Locate the cell with the specified text and output its [x, y] center coordinate. 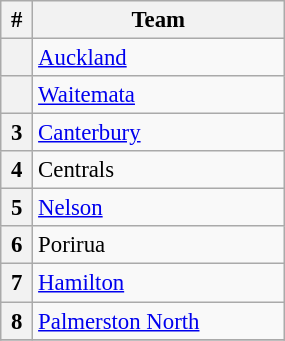
Team [158, 20]
Hamilton [158, 283]
5 [17, 208]
3 [17, 133]
Palmerston North [158, 321]
Waitemata [158, 95]
7 [17, 283]
Auckland [158, 58]
4 [17, 170]
6 [17, 245]
Nelson [158, 208]
Centrals [158, 170]
8 [17, 321]
# [17, 20]
Porirua [158, 245]
Canterbury [158, 133]
